Identify which cell holds the provided text, then report its (x, y) central coordinate. 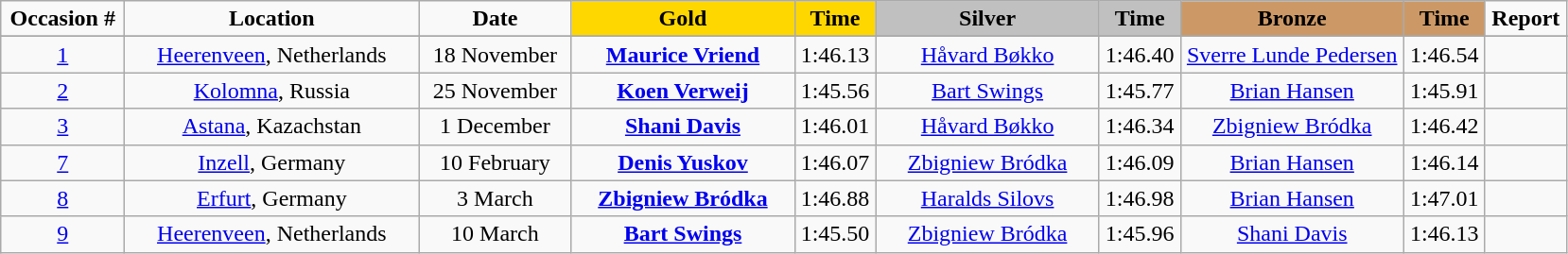
Sverre Lunde Pedersen (1292, 55)
1:46.01 (835, 127)
1 (62, 55)
Bronze (1292, 19)
Report (1525, 19)
1:47.01 (1444, 198)
Denis Yuskov (683, 162)
Koen Verweij (683, 91)
9 (62, 234)
1:46.42 (1444, 127)
1:46.40 (1140, 55)
8 (62, 198)
7 (62, 162)
1:46.98 (1140, 198)
Inzell, Germany (272, 162)
1:46.07 (835, 162)
Gold (683, 19)
1 December (496, 127)
10 February (496, 162)
Erfurt, Germany (272, 198)
Astana, Kazachstan (272, 127)
Date (496, 19)
Maurice Vriend (683, 55)
3 March (496, 198)
Occasion # (62, 19)
1:46.09 (1140, 162)
1:45.96 (1140, 234)
25 November (496, 91)
1:46.14 (1444, 162)
Kolomna, Russia (272, 91)
1:45.56 (835, 91)
2 (62, 91)
1:46.34 (1140, 127)
3 (62, 127)
Silver (987, 19)
1:46.88 (835, 198)
Haralds Silovs (987, 198)
1:45.50 (835, 234)
1:45.91 (1444, 91)
1:46.54 (1444, 55)
1:45.77 (1140, 91)
18 November (496, 55)
Location (272, 19)
10 March (496, 234)
